Detect which cell encompasses the target text, then output its (X, Y) center coordinate. 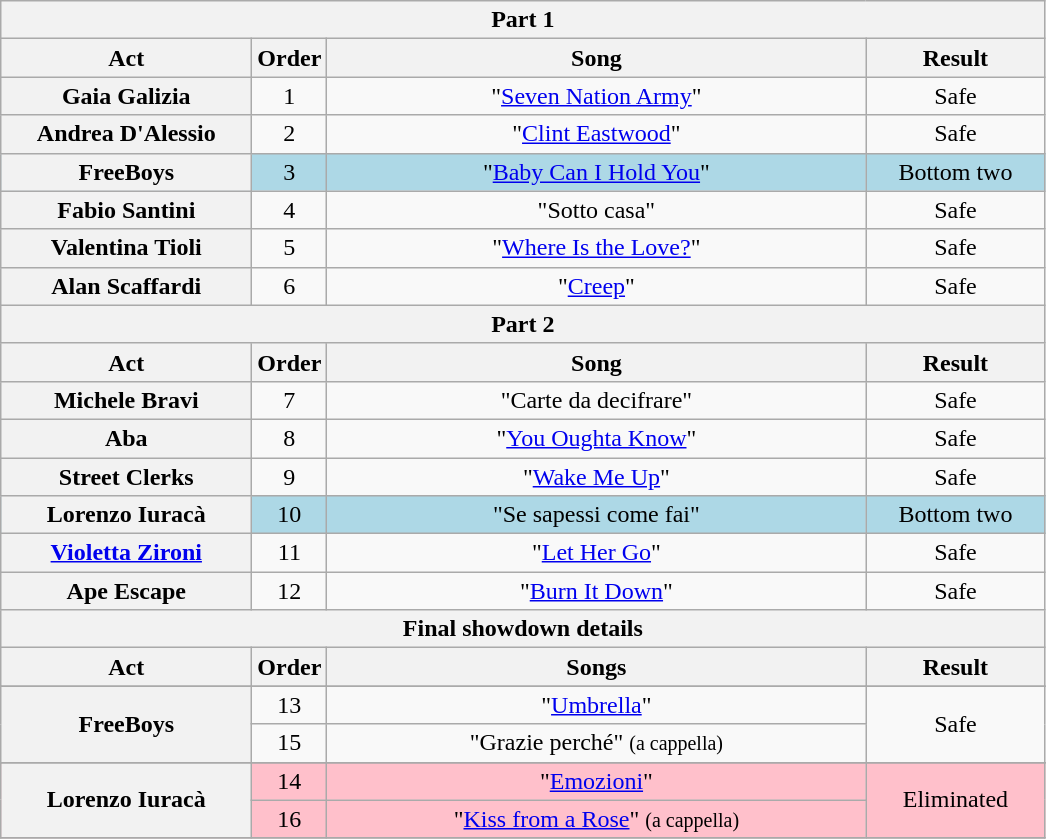
"Let Her Go" (596, 553)
Gaia Galizia (126, 96)
"Creep" (596, 286)
"Emozioni" (596, 781)
"Carte da decifrare" (596, 400)
"Kiss from a Rose" (a cappella) (596, 819)
Eliminated (956, 800)
14 (290, 781)
Michele Bravi (126, 400)
13 (290, 705)
"Grazie perché" (a cappella) (596, 743)
"Se sapessi come fai" (596, 515)
1 (290, 96)
"Baby Can I Hold You" (596, 172)
"Burn It Down" (596, 591)
2 (290, 134)
"Seven Nation Army" (596, 96)
10 (290, 515)
Street Clerks (126, 477)
Andrea D'Alessio (126, 134)
Alan Scaffardi (126, 286)
4 (290, 210)
Ape Escape (126, 591)
Part 2 (523, 324)
15 (290, 743)
"Sotto casa" (596, 210)
Part 1 (523, 20)
Fabio Santini (126, 210)
"Clint Eastwood" (596, 134)
16 (290, 819)
"You Oughta Know" (596, 438)
11 (290, 553)
3 (290, 172)
5 (290, 248)
6 (290, 286)
8 (290, 438)
Songs (596, 667)
9 (290, 477)
Valentina Tioli (126, 248)
"Where Is the Love?" (596, 248)
Aba (126, 438)
"Wake Me Up" (596, 477)
Violetta Zironi (126, 553)
7 (290, 400)
"Umbrella" (596, 705)
12 (290, 591)
Final showdown details (523, 629)
